Extract the (X, Y) coordinate from the center of the cell holding the provided text.  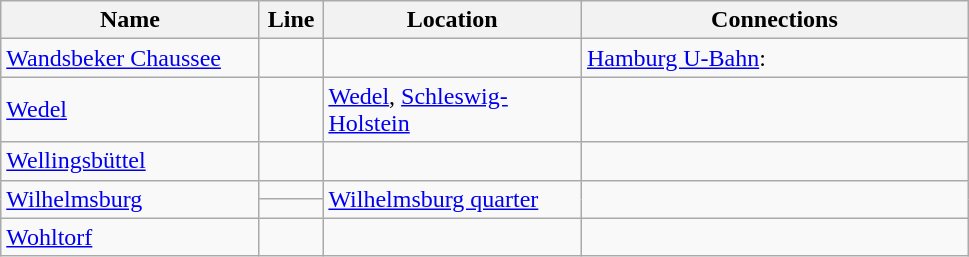
Wedel (130, 110)
Wilhelmsburg quarter (452, 199)
Wohltorf (130, 237)
Wilhelmsburg (130, 199)
Connections (774, 20)
Wandsbeker Chaussee (130, 58)
Line (291, 20)
Wedel, Schleswig-Holstein (452, 110)
Name (130, 20)
Wellingsbüttel (130, 161)
Location (452, 20)
Hamburg U-Bahn: (774, 58)
